Scan for the cell matching the given text and deliver its [X, Y] coordinate at center. 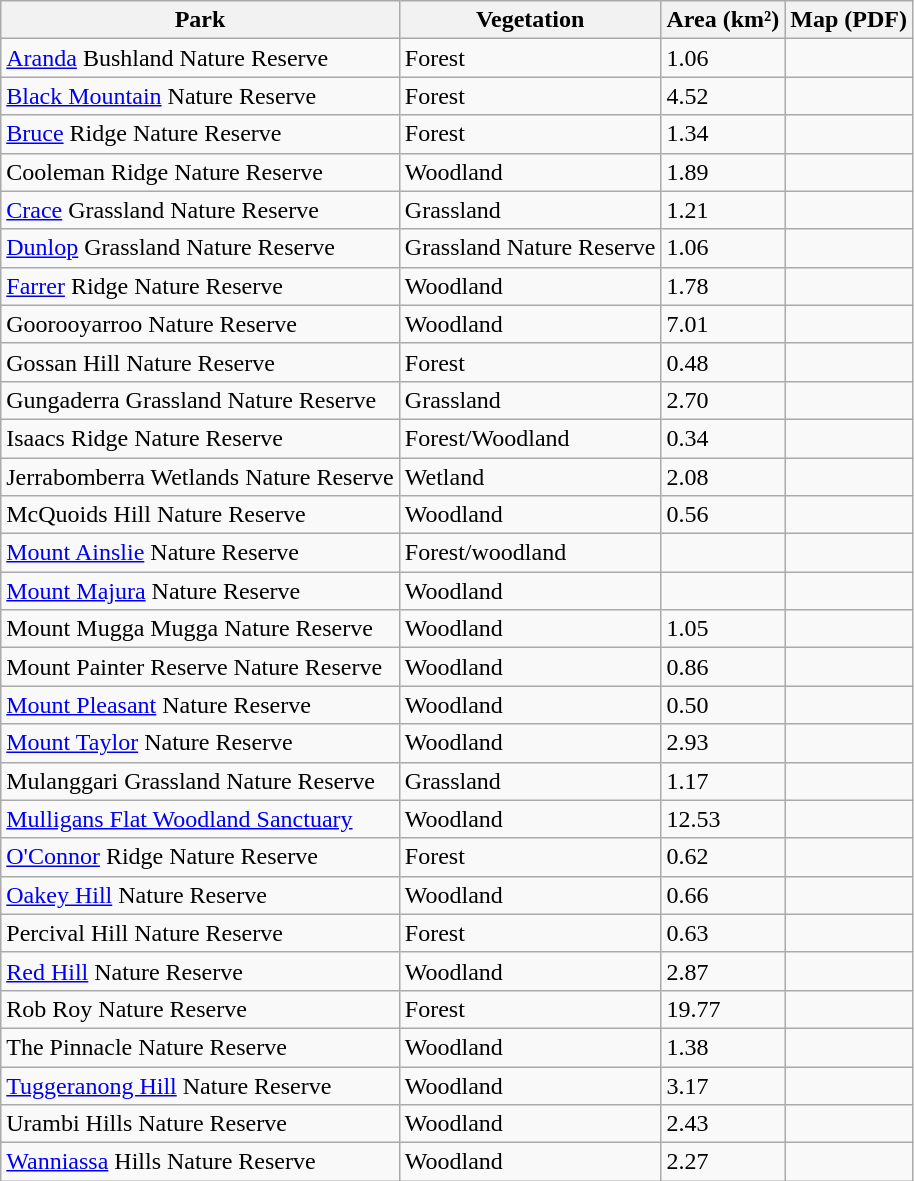
Dunlop Grassland Nature Reserve [200, 248]
1.17 [723, 781]
Mulanggari Grassland Nature Reserve [200, 781]
0.63 [723, 933]
4.52 [723, 96]
Forest/woodland [530, 553]
Gossan Hill Nature Reserve [200, 362]
Red Hill Nature Reserve [200, 971]
Grassland Nature Reserve [530, 248]
Wetland [530, 477]
2.43 [723, 1124]
Mount Mugga Mugga Nature Reserve [200, 629]
Map (PDF) [849, 20]
1.05 [723, 629]
1.38 [723, 1047]
The Pinnacle Nature Reserve [200, 1047]
0.66 [723, 895]
Gungaderra Grassland Nature Reserve [200, 400]
Percival Hill Nature Reserve [200, 933]
Mount Ainslie Nature Reserve [200, 553]
0.48 [723, 362]
Black Mountain Nature Reserve [200, 96]
Vegetation [530, 20]
0.62 [723, 857]
2.93 [723, 743]
0.50 [723, 705]
Jerrabomberra Wetlands Nature Reserve [200, 477]
Isaacs Ridge Nature Reserve [200, 438]
1.78 [723, 286]
Rob Roy Nature Reserve [200, 1009]
Oakey Hill Nature Reserve [200, 895]
1.21 [723, 210]
Forest/Woodland [530, 438]
McQuoids Hill Nature Reserve [200, 515]
12.53 [723, 819]
Cooleman Ridge Nature Reserve [200, 172]
Goorooyarroo Nature Reserve [200, 324]
Park [200, 20]
Area (km²) [723, 20]
Farrer Ridge Nature Reserve [200, 286]
Crace Grassland Nature Reserve [200, 210]
Bruce Ridge Nature Reserve [200, 134]
2.87 [723, 971]
0.56 [723, 515]
Tuggeranong Hill Nature Reserve [200, 1085]
7.01 [723, 324]
Mount Majura Nature Reserve [200, 591]
Wanniassa Hills Nature Reserve [200, 1162]
2.70 [723, 400]
0.86 [723, 667]
O'Connor Ridge Nature Reserve [200, 857]
1.89 [723, 172]
Mount Taylor Nature Reserve [200, 743]
0.34 [723, 438]
3.17 [723, 1085]
Mulligans Flat Woodland Sanctuary [200, 819]
Mount Painter Reserve Nature Reserve [200, 667]
1.34 [723, 134]
Aranda Bushland Nature Reserve [200, 58]
2.27 [723, 1162]
Urambi Hills Nature Reserve [200, 1124]
19.77 [723, 1009]
Mount Pleasant Nature Reserve [200, 705]
2.08 [723, 477]
